Pinpoint the cell where the given text exists, returning its [x, y] midpoint coordinate. 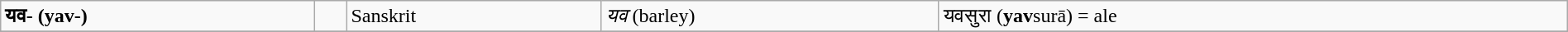
यवसुरा (yavsurā) = ale [1253, 16]
यव (barley) [770, 16]
Sanskrit [475, 16]
यव- (yav-) [158, 16]
